Search for the cell housing the specified text and yield its [x, y] center coordinate. 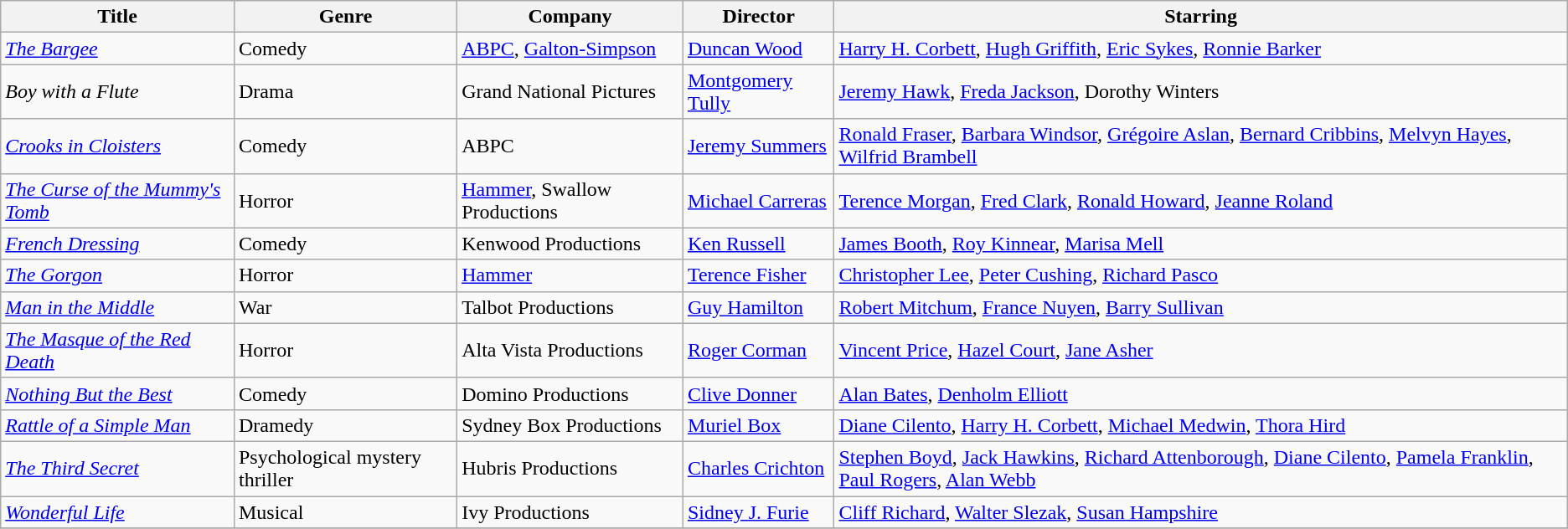
Nothing But the Best [117, 393]
James Booth, Roy Kinnear, Marisa Mell [1201, 244]
Talbot Productions [570, 307]
Terence Morgan, Fred Clark, Ronald Howard, Jeanne Roland [1201, 201]
Guy Hamilton [759, 307]
Muriel Box [759, 425]
Jeremy Summers [759, 146]
Dramedy [345, 425]
The Gorgon [117, 275]
Vincent Price, Hazel Court, Jane Asher [1201, 350]
Cliff Richard, Walter Slezak, Susan Hampshire [1201, 511]
Wonderful Life [117, 511]
Harry H. Corbett, Hugh Griffith, Eric Sykes, Ronnie Barker [1201, 49]
Hubris Productions [570, 469]
Montgomery Tully [759, 92]
Director [759, 17]
Musical [345, 511]
Crooks in Cloisters [117, 146]
Roger Corman [759, 350]
Title [117, 17]
Man in the Middle [117, 307]
The Third Secret [117, 469]
Terence Fisher [759, 275]
Company [570, 17]
Duncan Wood [759, 49]
Robert Mitchum, France Nuyen, Barry Sullivan [1201, 307]
ABPC [570, 146]
Alan Bates, Denholm Elliott [1201, 393]
French Dressing [117, 244]
Ivy Productions [570, 511]
Ken Russell [759, 244]
Sidney J. Furie [759, 511]
Ronald Fraser, Barbara Windsor, Grégoire Aslan, Bernard Cribbins, Melvyn Hayes, Wilfrid Brambell [1201, 146]
Hammer, Swallow Productions [570, 201]
Starring [1201, 17]
Stephen Boyd, Jack Hawkins, Richard Attenborough, Diane Cilento, Pamela Franklin, Paul Rogers, Alan Webb [1201, 469]
The Bargee [117, 49]
Clive Donner [759, 393]
Michael Carreras [759, 201]
Domino Productions [570, 393]
Grand National Pictures [570, 92]
Christopher Lee, Peter Cushing, Richard Pasco [1201, 275]
Rattle of a Simple Man [117, 425]
Sydney Box Productions [570, 425]
ABPC, Galton-Simpson [570, 49]
War [345, 307]
The Curse of the Mummy's Tomb [117, 201]
Jeremy Hawk, Freda Jackson, Dorothy Winters [1201, 92]
Alta Vista Productions [570, 350]
Charles Crichton [759, 469]
Drama [345, 92]
Psychological mystery thriller [345, 469]
Kenwood Productions [570, 244]
Hammer [570, 275]
Diane Cilento, Harry H. Corbett, Michael Medwin, Thora Hird [1201, 425]
The Masque of the Red Death [117, 350]
Genre [345, 17]
Boy with a Flute [117, 92]
